Identify which cell holds the provided text, then report its [x, y] central coordinate. 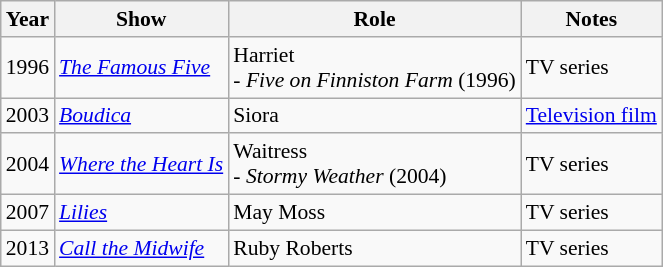
Harriet- Five on Finniston Farm (1996) [374, 68]
1996 [28, 68]
Notes [592, 19]
The Famous Five [141, 68]
Lilies [141, 213]
Television film [592, 116]
May Moss [374, 213]
Boudica [141, 116]
2007 [28, 213]
Where the Heart Is [141, 164]
2013 [28, 248]
Role [374, 19]
Siora [374, 116]
Ruby Roberts [374, 248]
2003 [28, 116]
Show [141, 19]
Waitress- Stormy Weather (2004) [374, 164]
Call the Midwife [141, 248]
2004 [28, 164]
Year [28, 19]
